Output the [x, y] coordinate of the center of the cell containing the given text.  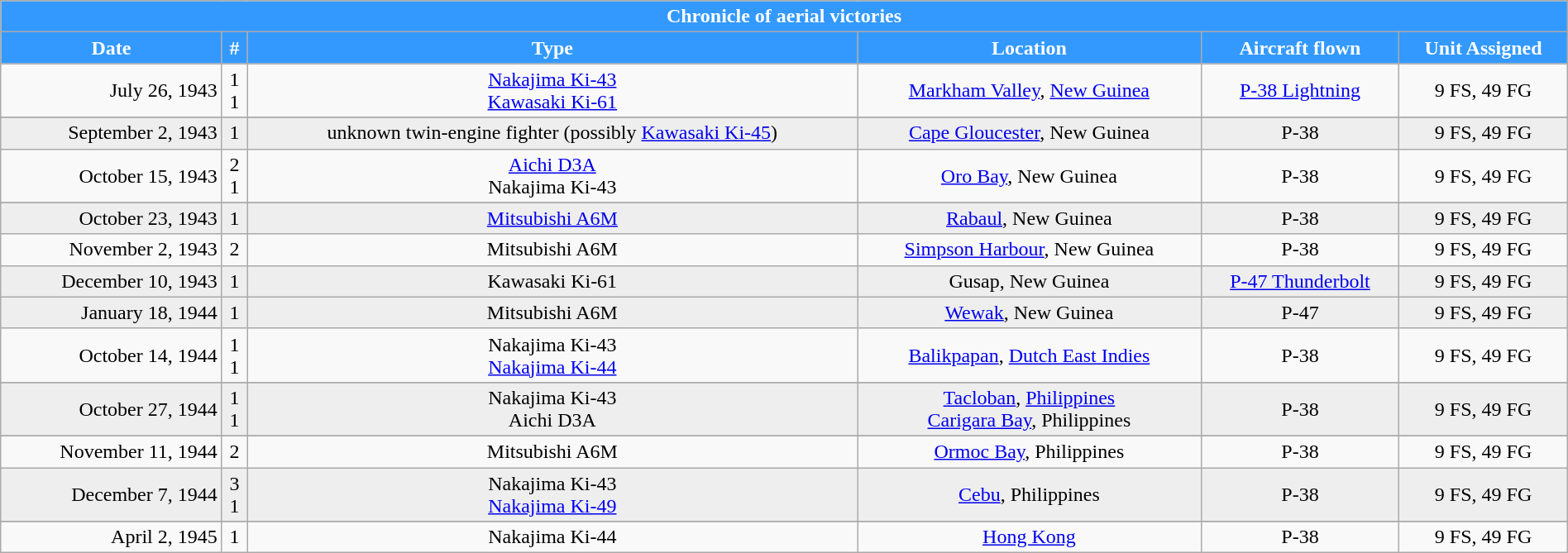
Gusap, New Guinea [1029, 281]
Nakajima Ki-44 [552, 537]
December 10, 1943 [112, 281]
Oro Bay, New Guinea [1029, 175]
November 11, 1944 [112, 451]
Hong Kong [1029, 537]
P-47 [1300, 312]
Aircraft flown [1300, 48]
Unit Assigned [1484, 48]
September 2, 1943 [112, 133]
Ormoc Bay, Philippines [1029, 451]
July 26, 1943 [112, 91]
unknown twin-engine fighter (possibly Kawasaki Ki-45) [552, 133]
October 15, 1943 [112, 175]
October 23, 1943 [112, 218]
Location [1029, 48]
April 2, 1945 [112, 537]
Nakajima Ki-43Aichi D3A [552, 408]
October 27, 1944 [112, 408]
31 [235, 494]
December 7, 1944 [112, 494]
Balikpapan, Dutch East Indies [1029, 355]
Cape Gloucester, New Guinea [1029, 133]
Tacloban, PhilippinesCarigara Bay, Philippines [1029, 408]
P-38 Lightning [1300, 91]
# [235, 48]
January 18, 1944 [112, 312]
Simpson Harbour, New Guinea [1029, 250]
Date [112, 48]
Aichi D3ANakajima Ki-43 [552, 175]
Type [552, 48]
P-47 Thunderbolt [1300, 281]
Chronicle of aerial victories [784, 17]
Cebu, Philippines [1029, 494]
Markham Valley, New Guinea [1029, 91]
Wewak, New Guinea [1029, 312]
21 [235, 175]
Nakajima Ki-43Nakajima Ki-49 [552, 494]
Nakajima Ki-43Kawasaki Ki-61 [552, 91]
Kawasaki Ki-61 [552, 281]
Rabaul, New Guinea [1029, 218]
Nakajima Ki-43Nakajima Ki-44 [552, 355]
October 14, 1944 [112, 355]
November 2, 1943 [112, 250]
